Find where the given text appears and provide that cell's center as (X, Y) coordinate. 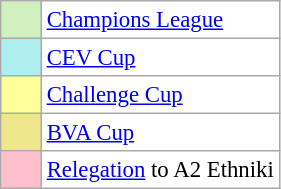
CEV Cup (160, 58)
Champions League (160, 20)
Challenge Cup (160, 95)
BVA Cup (160, 133)
Relegation to A2 Ethniki (160, 170)
